Provide the (x, y) coordinate of the cell's center where the given text is located.  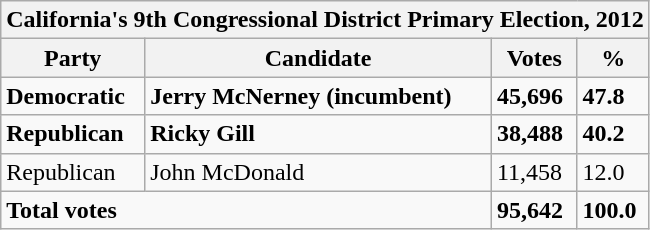
47.8 (613, 96)
11,458 (534, 172)
12.0 (613, 172)
38,488 (534, 134)
95,642 (534, 210)
40.2 (613, 134)
Votes (534, 58)
Total votes (246, 210)
% (613, 58)
Democratic (73, 96)
Jerry McNerney (incumbent) (318, 96)
100.0 (613, 210)
Party (73, 58)
45,696 (534, 96)
John McDonald (318, 172)
Ricky Gill (318, 134)
California's 9th Congressional District Primary Election, 2012 (326, 20)
Candidate (318, 58)
